For the text-containing cell, return its midpoint in [X, Y] coordinate format. 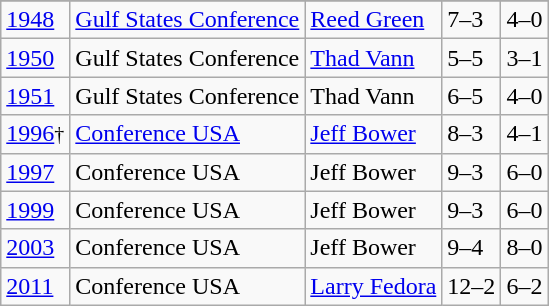
6–2 [524, 286]
8–3 [472, 134]
2003 [36, 248]
4–1 [524, 134]
1948 [36, 20]
9–4 [472, 248]
Reed Green [374, 20]
1950 [36, 58]
2011 [36, 286]
1996† [36, 134]
1997 [36, 172]
6–5 [472, 96]
7–3 [472, 20]
1951 [36, 96]
12–2 [472, 286]
Larry Fedora [374, 286]
3–1 [524, 58]
8–0 [524, 248]
5–5 [472, 58]
1999 [36, 210]
